Scan for the cell matching the given text and deliver its [X, Y] coordinate at center. 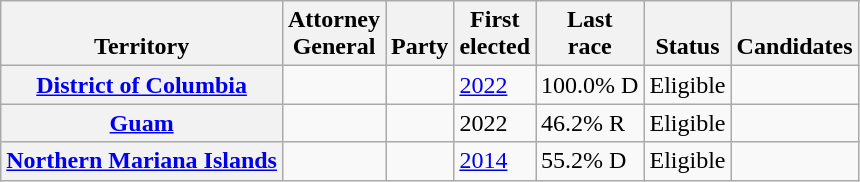
Status [688, 34]
Party [420, 34]
55.2% D [590, 161]
Firstelected [495, 34]
Territory [142, 34]
46.2% R [590, 123]
100.0% D [590, 85]
Guam [142, 123]
District of Columbia [142, 85]
Lastrace [590, 34]
AttorneyGeneral [334, 34]
Northern Mariana Islands [142, 161]
Candidates [794, 34]
2014 [495, 161]
